Return [x, y] of the center of cell containing provided text 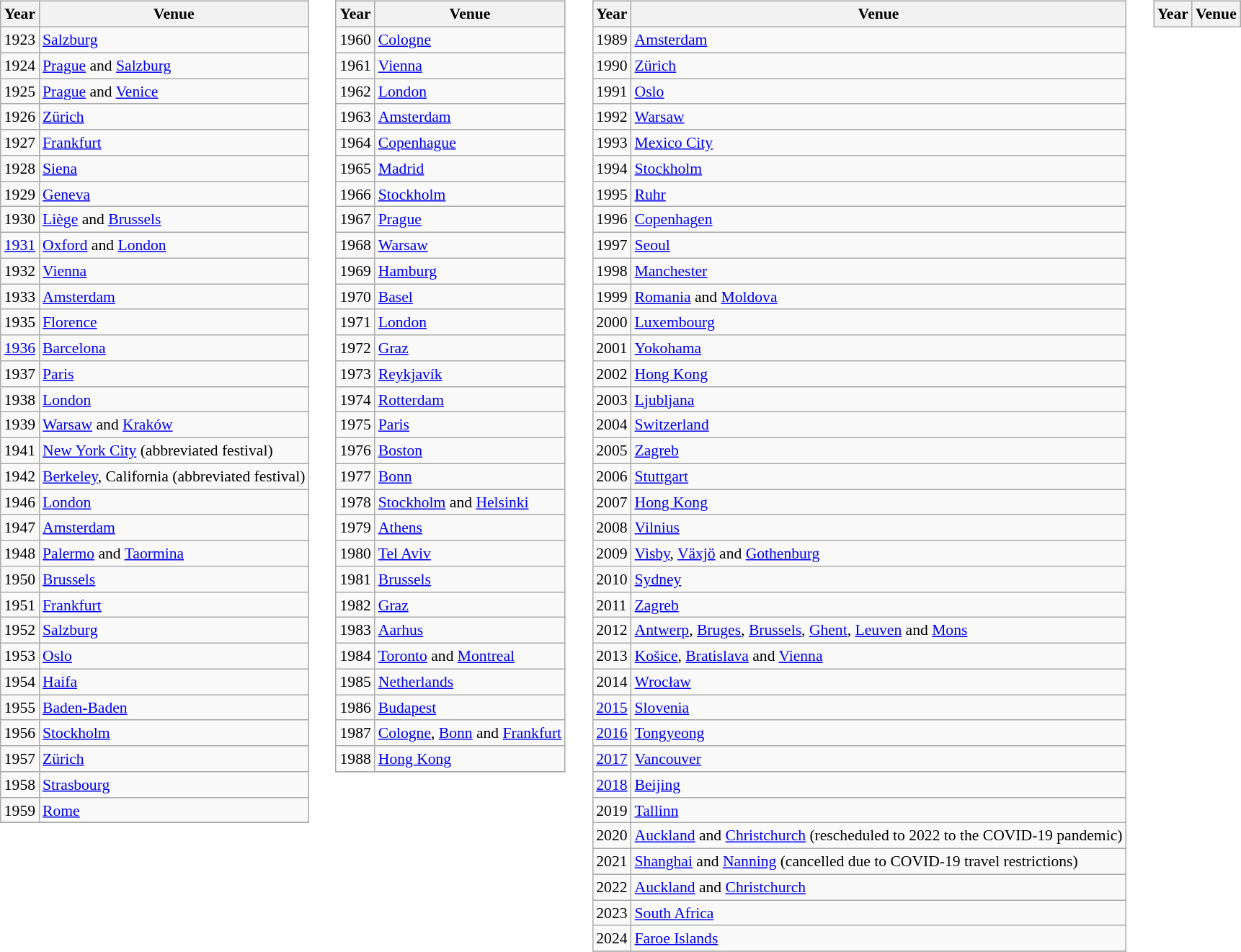
2020 [611, 836]
1984 [355, 656]
2017 [611, 759]
1997 [611, 245]
1987 [355, 733]
2021 [611, 861]
Budapest [470, 708]
1971 [355, 322]
Auckland and Christchurch (rescheduled to 2022 to the COVID-19 pandemic) [879, 836]
2024 [611, 938]
1977 [355, 476]
Shanghai and Nanning (cancelled due to COVID-19 travel restrictions) [879, 861]
2011 [611, 605]
Palermo and Taormina [174, 553]
Romania and Moldova [879, 297]
Siena [174, 169]
South Africa [879, 913]
1956 [20, 733]
Prague [470, 220]
2018 [611, 785]
Wrocław [879, 682]
Warsaw and Kraków [174, 425]
Rotterdam [470, 399]
1988 [355, 759]
1978 [355, 502]
Strasbourg [174, 785]
1981 [355, 579]
Visby, Växjö and Gothenburg [879, 553]
Copenhagen [879, 220]
1935 [20, 322]
Manchester [879, 271]
Switzerland [879, 425]
1948 [20, 553]
2022 [611, 887]
1938 [20, 399]
Hamburg [470, 271]
2007 [611, 502]
1958 [20, 785]
1990 [611, 66]
1954 [20, 682]
1933 [20, 297]
2016 [611, 733]
1964 [355, 143]
Basel [470, 297]
Ruhr [879, 194]
2023 [611, 913]
Košice, Bratislava and Vienna [879, 656]
1980 [355, 553]
2014 [611, 682]
Bonn [470, 476]
Rome [174, 810]
Prague and Venice [174, 92]
1979 [355, 528]
Stuttgart [879, 476]
2012 [611, 631]
1972 [355, 348]
2010 [611, 579]
1970 [355, 297]
1942 [20, 476]
Boston [470, 450]
1952 [20, 631]
Mexico City [879, 143]
1955 [20, 708]
Sydney [879, 579]
1998 [611, 271]
1959 [20, 810]
1947 [20, 528]
Auckland and Christchurch [879, 887]
Ljubljana [879, 399]
2002 [611, 374]
1960 [355, 40]
1999 [611, 297]
Beijing [879, 785]
1925 [20, 92]
1995 [611, 194]
Reykjavík [470, 374]
Tallinn [879, 810]
1929 [20, 194]
Slovenia [879, 708]
Stockholm and Helsinki [470, 502]
Berkeley, California (abbreviated festival) [174, 476]
Madrid [470, 169]
2004 [611, 425]
1973 [355, 374]
Haifa [174, 682]
1961 [355, 66]
Luxembourg [879, 322]
Tel Aviv [470, 553]
1930 [20, 220]
1993 [611, 143]
1923 [20, 40]
1936 [20, 348]
Vilnius [879, 528]
2001 [611, 348]
1986 [355, 708]
Tongyeong [879, 733]
1937 [20, 374]
Oxford and London [174, 245]
Antwerp, Bruges, Brussels, Ghent, Leuven and Mons [879, 631]
1989 [611, 40]
1976 [355, 450]
Athens [470, 528]
1983 [355, 631]
1991 [611, 92]
Prague and Salzburg [174, 66]
Faroe Islands [879, 938]
1962 [355, 92]
Florence [174, 322]
1939 [20, 425]
1927 [20, 143]
1924 [20, 66]
1969 [355, 271]
1994 [611, 169]
1985 [355, 682]
New York City (abbreviated festival) [174, 450]
1965 [355, 169]
Liège and Brussels [174, 220]
Yokohama [879, 348]
Toronto and Montreal [470, 656]
1951 [20, 605]
2013 [611, 656]
1967 [355, 220]
2006 [611, 476]
2008 [611, 528]
Copenhague [470, 143]
Cologne [470, 40]
1931 [20, 245]
1928 [20, 169]
1968 [355, 245]
1974 [355, 399]
1966 [355, 194]
2005 [611, 450]
1950 [20, 579]
2015 [611, 708]
1957 [20, 759]
Baden-Baden [174, 708]
1963 [355, 117]
1926 [20, 117]
Netherlands [470, 682]
1996 [611, 220]
1982 [355, 605]
Aarhus [470, 631]
Geneva [174, 194]
Cologne, Bonn and Frankfurt [470, 733]
Barcelona [174, 348]
2009 [611, 553]
1992 [611, 117]
2003 [611, 399]
Vancouver [879, 759]
1932 [20, 271]
1953 [20, 656]
1975 [355, 425]
1941 [20, 450]
1946 [20, 502]
Seoul [879, 245]
2019 [611, 810]
2000 [611, 322]
